Pinpoint the cell where the given text exists, returning its (X, Y) midpoint coordinate. 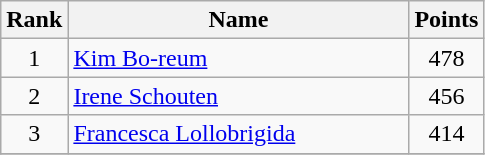
2 (34, 96)
Kim Bo-reum (238, 58)
456 (446, 96)
Irene Schouten (238, 96)
3 (34, 134)
Rank (34, 20)
Francesca Lollobrigida (238, 134)
478 (446, 58)
1 (34, 58)
Points (446, 20)
Name (238, 20)
414 (446, 134)
